Determine the (x, y) coordinate at the center of the cell enclosing the given text.  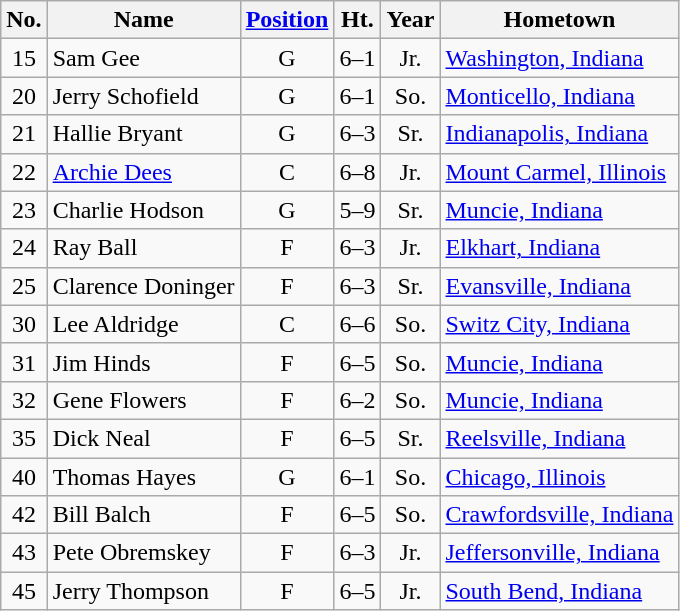
Hallie Bryant (144, 134)
25 (24, 286)
Chicago, Illinois (560, 477)
Reelsville, Indiana (560, 438)
22 (24, 172)
32 (24, 400)
Pete Obremskey (144, 553)
Name (144, 20)
Bill Balch (144, 515)
30 (24, 324)
42 (24, 515)
Evansville, Indiana (560, 286)
Hometown (560, 20)
Sam Gee (144, 58)
Switz City, Indiana (560, 324)
Dick Neal (144, 438)
31 (24, 362)
15 (24, 58)
No. (24, 20)
35 (24, 438)
Archie Dees (144, 172)
Ht. (358, 20)
Elkhart, Indiana (560, 248)
Jeffersonville, Indiana (560, 553)
6–2 (358, 400)
Indianapolis, Indiana (560, 134)
Jerry Schofield (144, 96)
Year (410, 20)
45 (24, 591)
Jim Hinds (144, 362)
Clarence Doninger (144, 286)
Charlie Hodson (144, 210)
21 (24, 134)
6–6 (358, 324)
Position (287, 20)
Ray Ball (144, 248)
6–8 (358, 172)
5–9 (358, 210)
Jerry Thompson (144, 591)
Crawfordsville, Indiana (560, 515)
Mount Carmel, Illinois (560, 172)
Gene Flowers (144, 400)
40 (24, 477)
Monticello, Indiana (560, 96)
43 (24, 553)
South Bend, Indiana (560, 591)
24 (24, 248)
Thomas Hayes (144, 477)
Washington, Indiana (560, 58)
23 (24, 210)
20 (24, 96)
Lee Aldridge (144, 324)
